Pinpoint the cell where the given text exists, returning its [X, Y] midpoint coordinate. 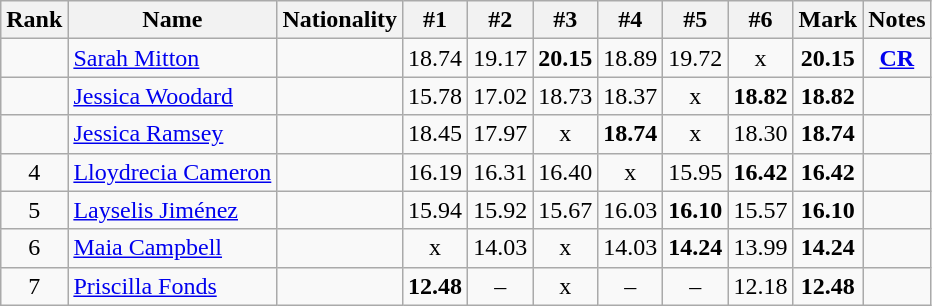
18.45 [436, 134]
Sarah Mitton [172, 58]
Layselis Jiménez [172, 210]
#2 [500, 20]
18.73 [566, 96]
18.89 [630, 58]
15.95 [696, 172]
Name [172, 20]
15.78 [436, 96]
#4 [630, 20]
17.02 [500, 96]
Nationality [340, 20]
#5 [696, 20]
18.30 [760, 134]
7 [34, 286]
19.17 [500, 58]
#6 [760, 20]
17.97 [500, 134]
Jessica Ramsey [172, 134]
15.92 [500, 210]
18.37 [630, 96]
#3 [566, 20]
12.18 [760, 286]
5 [34, 210]
Priscilla Fonds [172, 286]
6 [34, 248]
15.57 [760, 210]
16.19 [436, 172]
Notes [897, 20]
16.31 [500, 172]
16.03 [630, 210]
15.67 [566, 210]
19.72 [696, 58]
13.99 [760, 248]
15.94 [436, 210]
Mark [828, 20]
CR [897, 58]
Maia Campbell [172, 248]
Rank [34, 20]
Jessica Woodard [172, 96]
Lloydrecia Cameron [172, 172]
16.40 [566, 172]
4 [34, 172]
#1 [436, 20]
